For the text-containing cell, return its midpoint in [x, y] coordinate format. 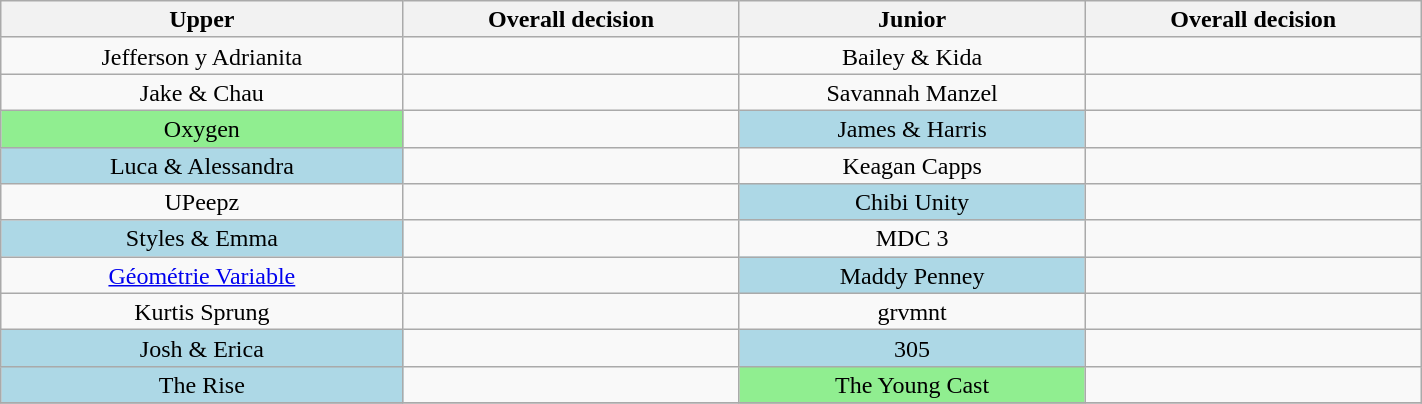
Keagan Capps [912, 166]
Géométrie Variable [202, 276]
Chibi Unity [912, 202]
The Rise [202, 384]
Maddy Penney [912, 276]
Oxygen [202, 128]
UPeepz [202, 202]
Upper [202, 20]
Savannah Manzel [912, 92]
James & Harris [912, 128]
MDC 3 [912, 238]
grvmnt [912, 312]
Josh & Erica [202, 348]
305 [912, 348]
Jefferson y Adrianita [202, 56]
Styles & Emma [202, 238]
Kurtis Sprung [202, 312]
Bailey & Kida [912, 56]
Luca & Alessandra [202, 166]
Junior [912, 20]
The Young Cast [912, 384]
Jake & Chau [202, 92]
